Identify which cell holds the provided text, then report its (x, y) central coordinate. 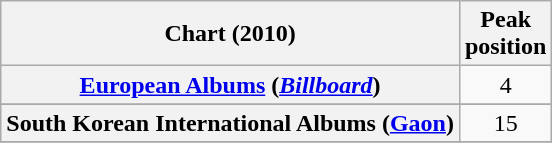
Peakposition (505, 34)
Chart (2010) (230, 34)
South Korean International Albums (Gaon) (230, 123)
15 (505, 123)
European Albums (Billboard) (230, 85)
4 (505, 85)
